Identify which cell holds the provided text, then report its [X, Y] central coordinate. 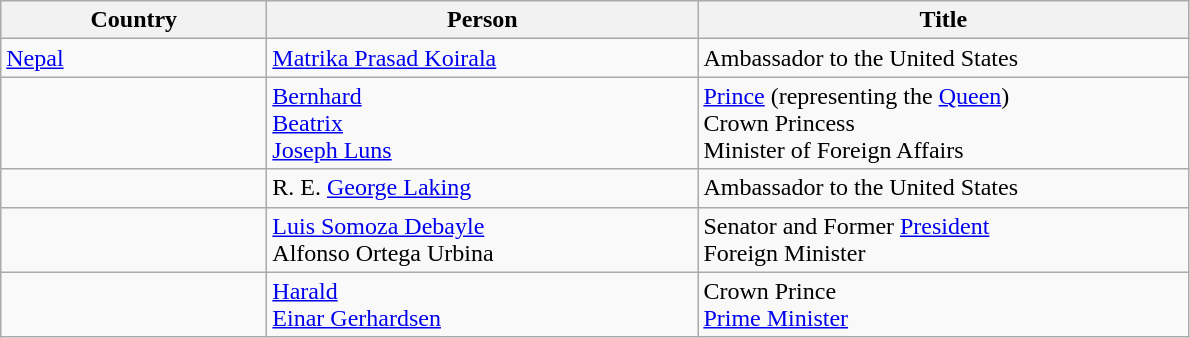
Title [944, 20]
Person [482, 20]
Nepal [134, 58]
HaraldEinar Gerhardsen [482, 304]
Senator and Former PresidentForeign Minister [944, 240]
Country [134, 20]
R. E. George Laking [482, 188]
BernhardBeatrixJoseph Luns [482, 123]
Crown PrincePrime Minister [944, 304]
Luis Somoza DebayleAlfonso Ortega Urbina [482, 240]
Prince (representing the Queen)Crown PrincessMinister of Foreign Affairs [944, 123]
Matrika Prasad Koirala [482, 58]
